Return the [X, Y] coordinate for the center point of the cell that contains the specified text.  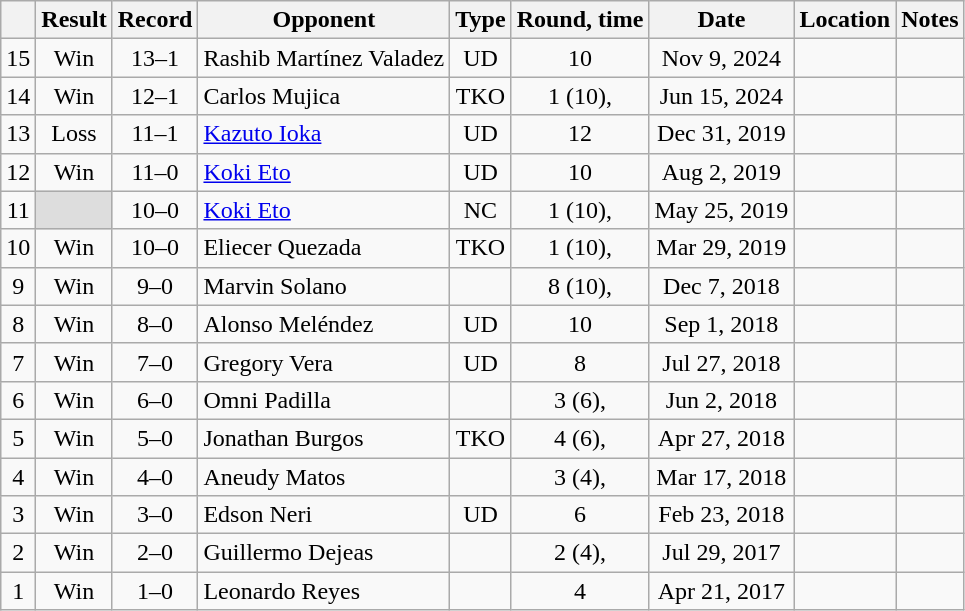
Mar 29, 2019 [722, 248]
Type [480, 20]
3 [18, 515]
Omni Padilla [324, 400]
2 [18, 553]
Apr 21, 2017 [722, 591]
13–1 [155, 58]
Rashib Martínez Valadez [324, 58]
Sep 1, 2018 [722, 324]
Nov 9, 2024 [722, 58]
11–1 [155, 134]
9 [18, 286]
Jul 29, 2017 [722, 553]
Jonathan Burgos [324, 438]
Eliecer Quezada [324, 248]
15 [18, 58]
2–0 [155, 553]
3 (6), [580, 400]
9–0 [155, 286]
5 [18, 438]
7–0 [155, 362]
4 (6), [580, 438]
Notes [930, 20]
13 [18, 134]
Jun 15, 2024 [722, 96]
NC [480, 210]
Kazuto Ioka [324, 134]
Opponent [324, 20]
Carlos Mujica [324, 96]
5–0 [155, 438]
6–0 [155, 400]
3 (4), [580, 477]
Loss [74, 134]
Round, time [580, 20]
8–0 [155, 324]
1 [18, 591]
4–0 [155, 477]
Feb 23, 2018 [722, 515]
Jul 27, 2018 [722, 362]
12–1 [155, 96]
8 (10), [580, 286]
11–0 [155, 172]
Leonardo Reyes [324, 591]
Alonso Meléndez [324, 324]
7 [18, 362]
Record [155, 20]
May 25, 2019 [722, 210]
2 (4), [580, 553]
Guillermo Dejeas [324, 553]
Date [722, 20]
14 [18, 96]
1–0 [155, 591]
Jun 2, 2018 [722, 400]
Location [845, 20]
Gregory Vera [324, 362]
Dec 31, 2019 [722, 134]
Result [74, 20]
3–0 [155, 515]
Aug 2, 2019 [722, 172]
Mar 17, 2018 [722, 477]
Apr 27, 2018 [722, 438]
11 [18, 210]
Marvin Solano [324, 286]
Dec 7, 2018 [722, 286]
Aneudy Matos [324, 477]
Edson Neri [324, 515]
